For the text-containing cell, return its midpoint in (x, y) coordinate format. 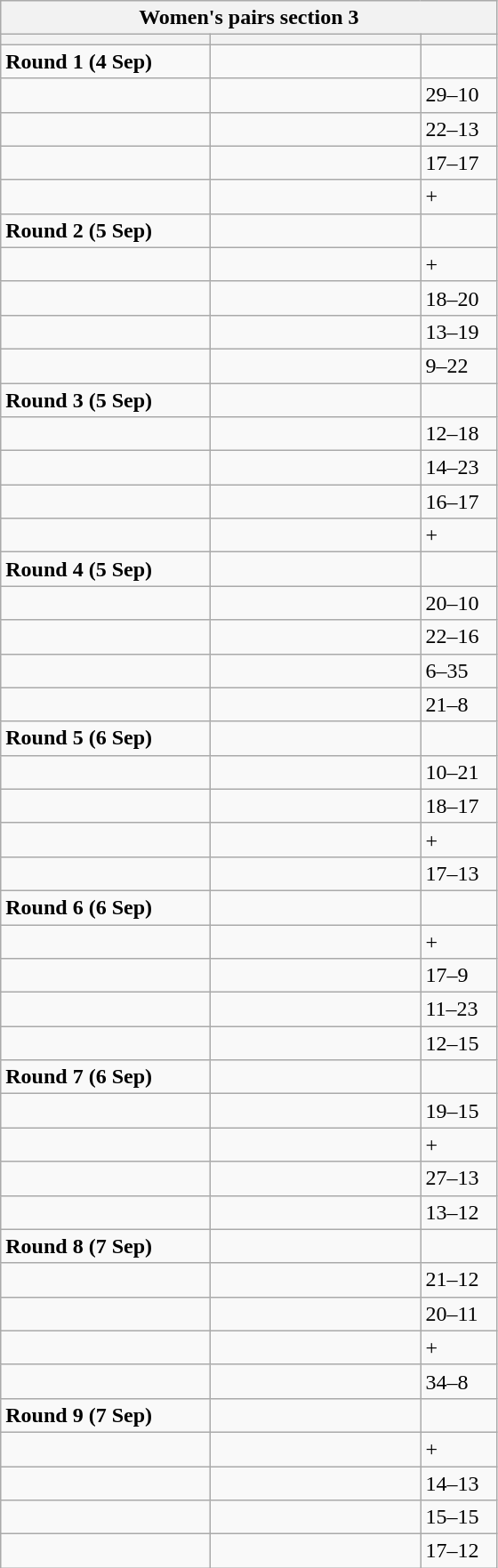
Round 1 (4 Sep) (106, 61)
20–10 (459, 603)
9–22 (459, 366)
14–13 (459, 1483)
Round 5 (6 Sep) (106, 738)
Round 8 (7 Sep) (106, 1246)
17–17 (459, 163)
12–15 (459, 1043)
Round 2 (5 Sep) (106, 230)
29–10 (459, 95)
Round 9 (7 Sep) (106, 1415)
15–15 (459, 1517)
14–23 (459, 468)
17–12 (459, 1551)
21–12 (459, 1280)
18–20 (459, 298)
Women's pairs section 3 (249, 18)
6–35 (459, 671)
13–19 (459, 332)
16–17 (459, 502)
27–13 (459, 1178)
34–8 (459, 1381)
10–21 (459, 772)
13–12 (459, 1212)
17–9 (459, 976)
22–13 (459, 129)
20–11 (459, 1314)
18–17 (459, 806)
Round 3 (5 Sep) (106, 399)
21–8 (459, 704)
Round 7 (6 Sep) (106, 1077)
12–18 (459, 434)
17–13 (459, 873)
11–23 (459, 1009)
Round 6 (6 Sep) (106, 907)
22–16 (459, 637)
19–15 (459, 1111)
Round 4 (5 Sep) (106, 569)
